Detect which cell encompasses the target text, then output its [x, y] center coordinate. 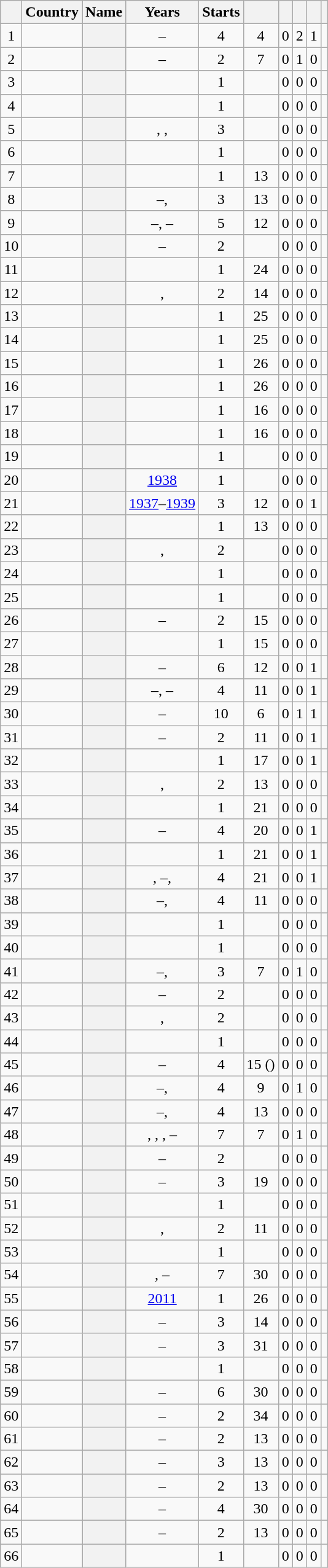
38 [11, 901]
43 [11, 1017]
60 [11, 1415]
56 [11, 1322]
8 [11, 199]
44 [11, 1041]
52 [11, 1228]
35 [11, 831]
58 [11, 1368]
42 [11, 994]
59 [11, 1392]
15 () [260, 1065]
18 [11, 433]
1938 [162, 480]
2011 [162, 1298]
51 [11, 1205]
54 [11, 1275]
, –, [162, 877]
63 [11, 1486]
66 [11, 1556]
40 [11, 947]
33 [11, 784]
45 [11, 1065]
, – [162, 1275]
29 [11, 691]
, , , – [162, 1135]
65 [11, 1532]
, , [162, 129]
50 [11, 1182]
61 [11, 1439]
62 [11, 1462]
48 [11, 1135]
1937–1939 [162, 503]
Years [162, 12]
41 [11, 971]
55 [11, 1298]
28 [11, 667]
Country [52, 12]
49 [11, 1158]
23 [11, 550]
47 [11, 1111]
37 [11, 877]
32 [11, 761]
57 [11, 1345]
36 [11, 854]
39 [11, 924]
27 [11, 643]
64 [11, 1509]
22 [11, 527]
53 [11, 1252]
46 [11, 1088]
Name [104, 12]
Starts [221, 12]
